From the cell containing the given text, extract its center point as [x, y] coordinate. 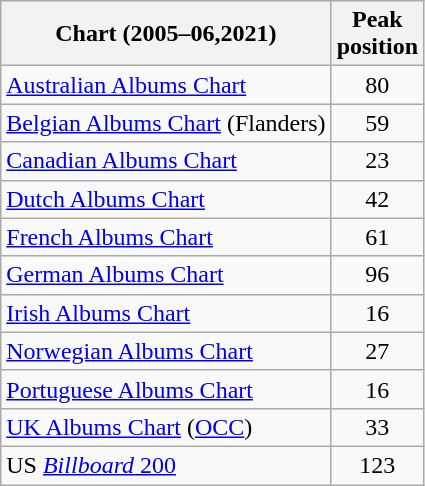
27 [377, 351]
23 [377, 161]
French Albums Chart [166, 237]
Norwegian Albums Chart [166, 351]
Chart (2005–06,2021) [166, 34]
Portuguese Albums Chart [166, 389]
59 [377, 123]
Canadian Albums Chart [166, 161]
Belgian Albums Chart (Flanders) [166, 123]
96 [377, 275]
80 [377, 85]
US Billboard 200 [166, 465]
Australian Albums Chart [166, 85]
61 [377, 237]
Irish Albums Chart [166, 313]
Peakposition [377, 34]
German Albums Chart [166, 275]
123 [377, 465]
UK Albums Chart (OCC) [166, 427]
Dutch Albums Chart [166, 199]
33 [377, 427]
42 [377, 199]
